Identify which cell holds the provided text, then report its [x, y] central coordinate. 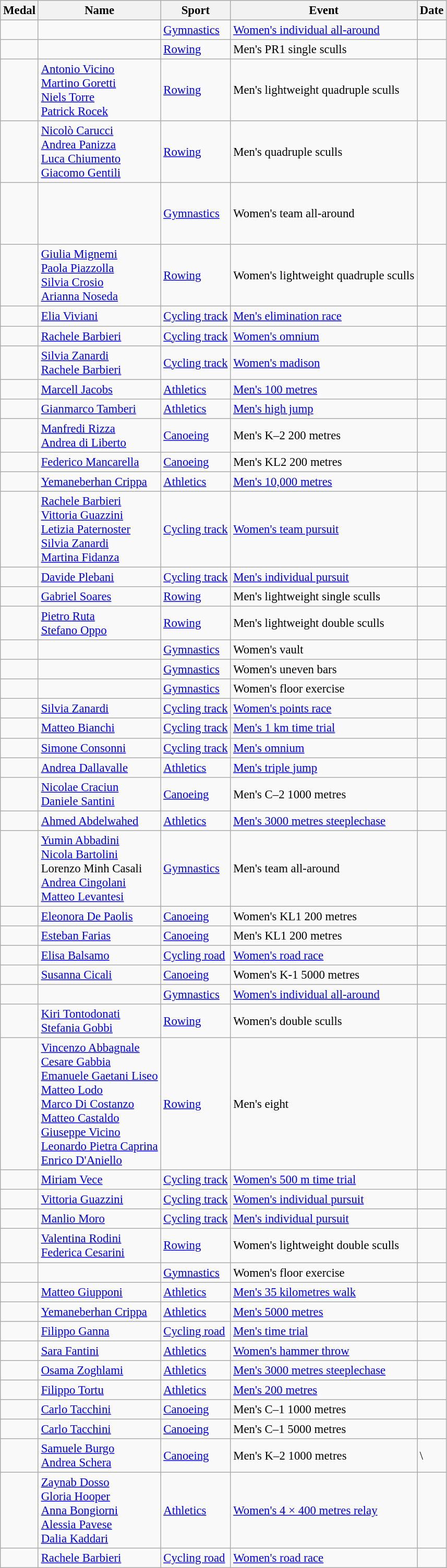
Nicolae CraciunDaniele Santini [99, 794]
Men's PR1 single sculls [324, 50]
Men's elimination race [324, 316]
Men's 100 metres [324, 389]
\ [432, 1456]
Silvia Zanardi [99, 709]
Gianmarco Tamberi [99, 409]
Eleonora De Paolis [99, 916]
Men's 1 km time trial [324, 729]
Elia Viviani [99, 316]
Men's C–1 5000 metres [324, 1429]
Giulia MignemiPaola PiazzollaSilvia CrosioArianna Noseda [99, 276]
Men's lightweight single sculls [324, 597]
Men's KL1 200 metres [324, 936]
Gabriel Soares [99, 597]
Women's omnium [324, 336]
Women's team all-around [324, 214]
Nicolò CarucciAndrea PanizzaLuca ChiumentoGiacomo Gentili [99, 152]
Miriam Vece [99, 1180]
Medal [20, 10]
Men's K–2 200 metres [324, 436]
Date [432, 10]
Antonio VicinoMartino GorettiNiels TorrePatrick Rocek [99, 91]
Men's quadruple sculls [324, 152]
Men's C–1 1000 metres [324, 1410]
Manlio Moro [99, 1219]
Samuele BurgoAndrea Schera [99, 1456]
Women's uneven bars [324, 670]
Ahmed Abdelwahed [99, 821]
Men's 200 metres [324, 1390]
Women's individual pursuit [324, 1200]
Yumin AbbadiniNicola BartoliniLorenzo Minh CasaliAndrea CingolaniMatteo Levantesi [99, 869]
Sport [196, 10]
Men's time trial [324, 1331]
Event [324, 10]
Susanna Cicali [99, 975]
Women's lightweight double sculls [324, 1245]
Men's 5000 metres [324, 1312]
Kiri TontodonatiStefania Gobbi [99, 1021]
Simone Consonni [99, 748]
Andrea Dallavalle [99, 768]
Women's KL1 200 metres [324, 916]
Zaynab DossoGloria HooperAnna BongiorniAlessia PaveseDalia Kaddari [99, 1511]
Men's K–2 1000 metres [324, 1456]
Valentina RodiniFederica Cesarini [99, 1245]
Federico Mancarella [99, 462]
Filippo Ganna [99, 1331]
Women's 4 × 400 metres relay [324, 1511]
Manfredi RizzaAndrea di Liberto [99, 436]
Elisa Balsamo [99, 955]
Women's lightweight quadruple sculls [324, 276]
Women's points race [324, 709]
Men's triple jump [324, 768]
Women's double sculls [324, 1021]
Men's lightweight quadruple sculls [324, 91]
Women's team pursuit [324, 529]
Women's madison [324, 363]
Marcell Jacobs [99, 389]
Men's eight [324, 1104]
Matteo Giupponi [99, 1292]
Men's 35 kilometres walk [324, 1292]
Esteban Farias [99, 936]
Davide Plebani [99, 577]
Men's KL2 200 metres [324, 462]
Vittoria Guazzini [99, 1200]
Men's 10,000 metres [324, 481]
Men's lightweight double sculls [324, 623]
Silvia ZanardiRachele Barbieri [99, 363]
Rachele BarbieriVittoria GuazziniLetizia PaternosterSilvia ZanardiMartina Fidanza [99, 529]
Men's C–2 1000 metres [324, 794]
Filippo Tortu [99, 1390]
Women's 500 m time trial [324, 1180]
Women's K-1 5000 metres [324, 975]
Women's vault [324, 650]
Pietro RutaStefano Oppo [99, 623]
Men's omnium [324, 748]
Name [99, 10]
Men's team all-around [324, 869]
Matteo Bianchi [99, 729]
Sara Fantini [99, 1351]
Osama Zoghlami [99, 1371]
Men's high jump [324, 409]
Women's hammer throw [324, 1351]
